Search for the cell housing the specified text and yield its (X, Y) center coordinate. 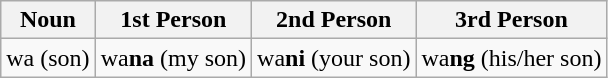
wana (my son) (173, 58)
wani (your son) (334, 58)
1st Person (173, 20)
wang (his/her son) (512, 58)
2nd Person (334, 20)
Noun (48, 20)
3rd Person (512, 20)
wa (son) (48, 58)
